Extract the [x, y] coordinate from the center of the cell holding the provided text.  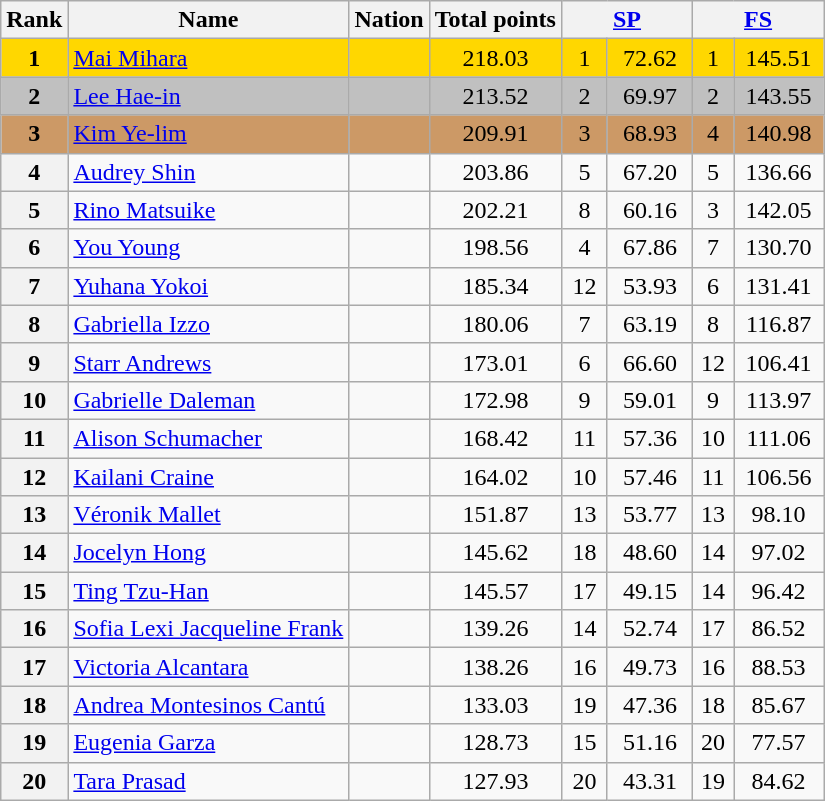
130.70 [779, 248]
52.74 [650, 629]
143.55 [779, 96]
164.02 [495, 477]
Ting Tzu-Han [208, 591]
128.73 [495, 743]
180.06 [495, 324]
Rank [34, 20]
60.16 [650, 210]
85.67 [779, 705]
Total points [495, 20]
48.60 [650, 553]
209.91 [495, 134]
57.36 [650, 438]
59.01 [650, 400]
63.19 [650, 324]
145.51 [779, 58]
172.98 [495, 400]
47.36 [650, 705]
Kim Ye-lim [208, 134]
53.77 [650, 515]
139.26 [495, 629]
96.42 [779, 591]
116.87 [779, 324]
Véronik Mallet [208, 515]
Rino Matsuike [208, 210]
Starr Andrews [208, 362]
202.21 [495, 210]
Andrea Montesinos Cantú [208, 705]
Eugenia Garza [208, 743]
SP [626, 20]
203.86 [495, 172]
Lee Hae-in [208, 96]
Audrey Shin [208, 172]
136.66 [779, 172]
111.06 [779, 438]
142.05 [779, 210]
77.57 [779, 743]
Sofia Lexi Jacqueline Frank [208, 629]
Victoria Alcantara [208, 667]
Gabriella Izzo [208, 324]
98.10 [779, 515]
53.93 [650, 286]
84.62 [779, 781]
145.62 [495, 553]
Yuhana Yokoi [208, 286]
Name [208, 20]
185.34 [495, 286]
218.03 [495, 58]
88.53 [779, 667]
151.87 [495, 515]
213.52 [495, 96]
You Young [208, 248]
140.98 [779, 134]
Kailani Craine [208, 477]
57.46 [650, 477]
Mai Mihara [208, 58]
Gabrielle Daleman [208, 400]
113.97 [779, 400]
72.62 [650, 58]
145.57 [495, 591]
67.20 [650, 172]
51.16 [650, 743]
43.31 [650, 781]
FS [758, 20]
67.86 [650, 248]
133.03 [495, 705]
97.02 [779, 553]
69.97 [650, 96]
106.56 [779, 477]
49.73 [650, 667]
131.41 [779, 286]
173.01 [495, 362]
138.26 [495, 667]
Jocelyn Hong [208, 553]
127.93 [495, 781]
Nation [389, 20]
Tara Prasad [208, 781]
68.93 [650, 134]
66.60 [650, 362]
168.42 [495, 438]
198.56 [495, 248]
49.15 [650, 591]
106.41 [779, 362]
86.52 [779, 629]
Alison Schumacher [208, 438]
